Search for the cell housing the specified text and yield its (X, Y) center coordinate. 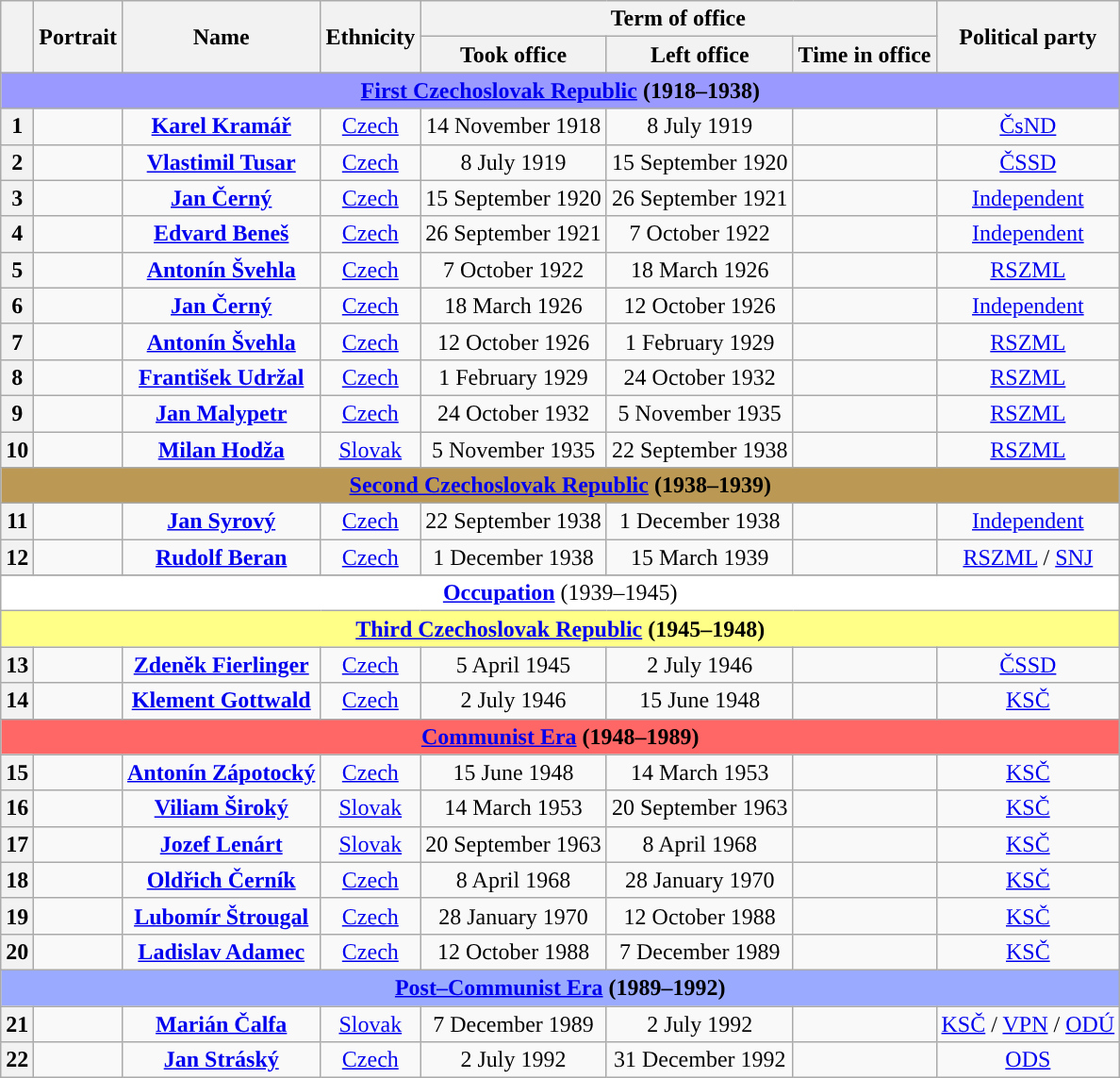
Rudolf Beran (221, 557)
Time in office (865, 55)
Oldřich Černík (221, 880)
15 March 1939 (700, 557)
16 (17, 808)
18 (17, 880)
17 (17, 844)
František Udržal (221, 377)
RSZML / SNJ (1028, 557)
Portrait (78, 37)
Jan Malypetr (221, 413)
Jozef Lenárt (221, 844)
Zdeněk Fierlinger (221, 665)
14 (17, 701)
Second Czechoslovak Republic (1938–1939) (560, 486)
Klement Gottwald (221, 701)
8 (17, 377)
3 (17, 198)
Edvard Beneš (221, 234)
Ethnicity (371, 37)
Post–Communist Era (1989–1992) (560, 987)
22 (17, 1060)
Name (221, 37)
9 (17, 413)
Ladislav Adamec (221, 952)
Marián Čalfa (221, 1023)
6 (17, 306)
ČsND (1028, 126)
Milan Hodža (221, 450)
11 (17, 522)
Term of office (679, 19)
20 (17, 952)
12 (17, 557)
5 April 1945 (514, 665)
21 (17, 1023)
15 (17, 772)
Left office (700, 55)
13 (17, 665)
19 (17, 916)
Karel Kramář (221, 126)
7 (17, 341)
Occupation (1939–1945) (560, 593)
ODS (1028, 1060)
1 (17, 126)
Political party (1028, 37)
Vlastimil Tusar (221, 162)
Lubomír Štrougal (221, 916)
14 November 1918 (514, 126)
Third Czechoslovak Republic (1945–1948) (560, 629)
5 (17, 270)
Jan Stráský (221, 1060)
KSČ / VPN / ODÚ (1028, 1023)
Jan Syrový (221, 522)
10 (17, 450)
Antonín Zápotocký (221, 772)
4 (17, 234)
31 December 1992 (700, 1060)
2 (17, 162)
Communist Era (1948–1989) (560, 737)
Took office (514, 55)
First Czechoslovak Republic (1918–1938) (560, 91)
Viliam Široký (221, 808)
